Determine the (X, Y) coordinate at the center of the cell enclosing the given text.  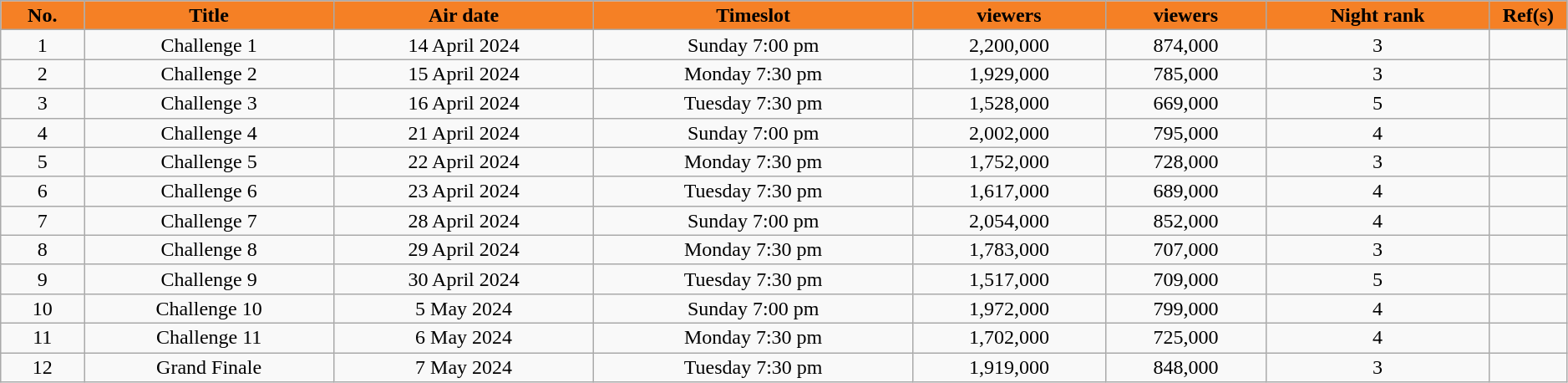
1,702,000 (1009, 338)
30 April 2024 (464, 279)
799,000 (1185, 308)
Air date (464, 15)
785,000 (1185, 74)
2,200,000 (1009, 45)
No. (43, 15)
21 April 2024 (464, 132)
1,528,000 (1009, 104)
852,000 (1185, 221)
11 (43, 338)
7 (43, 221)
689,000 (1185, 191)
29 April 2024 (464, 249)
Challenge 1 (209, 45)
5 May 2024 (464, 308)
2,054,000 (1009, 221)
1 (43, 45)
15 April 2024 (464, 74)
728,000 (1185, 162)
Challenge 5 (209, 162)
1,783,000 (1009, 249)
725,000 (1185, 338)
22 April 2024 (464, 162)
6 May 2024 (464, 338)
1,617,000 (1009, 191)
Challenge 8 (209, 249)
14 April 2024 (464, 45)
Challenge 6 (209, 191)
Grand Finale (209, 368)
2 (43, 74)
7 May 2024 (464, 368)
6 (43, 191)
Challenge 4 (209, 132)
Challenge 11 (209, 338)
Challenge 7 (209, 221)
1,972,000 (1009, 308)
874,000 (1185, 45)
709,000 (1185, 279)
Challenge 3 (209, 104)
28 April 2024 (464, 221)
1,919,000 (1009, 368)
1,929,000 (1009, 74)
16 April 2024 (464, 104)
10 (43, 308)
Night rank (1377, 15)
Challenge 10 (209, 308)
848,000 (1185, 368)
Challenge 2 (209, 74)
1,517,000 (1009, 279)
Ref(s) (1529, 15)
8 (43, 249)
12 (43, 368)
Title (209, 15)
Challenge 9 (209, 279)
2,002,000 (1009, 132)
9 (43, 279)
707,000 (1185, 249)
Timeslot (754, 15)
669,000 (1185, 104)
23 April 2024 (464, 191)
1,752,000 (1009, 162)
795,000 (1185, 132)
